From the cell containing the given text, extract its center point as (X, Y) coordinate. 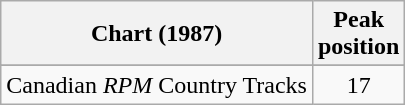
17 (358, 85)
Peakposition (358, 34)
Canadian RPM Country Tracks (157, 85)
Chart (1987) (157, 34)
